Extract the [x, y] coordinate from the center of the cell holding the provided text.  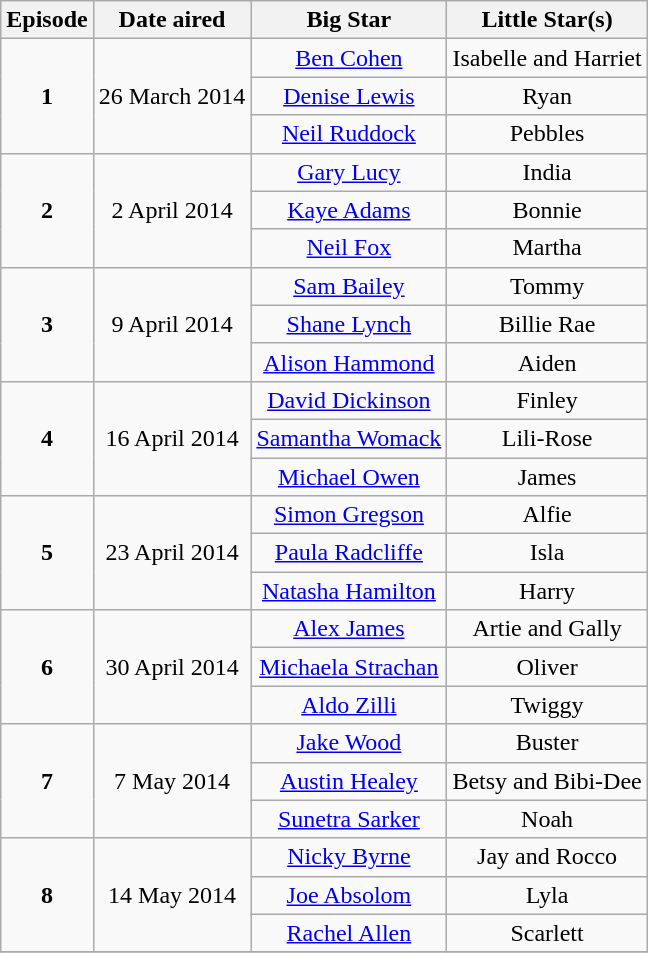
Natasha Hamilton [349, 591]
Neil Fox [349, 248]
14 May 2014 [172, 895]
Joe Absolom [349, 895]
Jay and Rocco [547, 857]
Harry [547, 591]
9 April 2014 [172, 324]
Simon Gregson [349, 515]
5 [47, 553]
Big Star [349, 20]
Austin Healey [349, 781]
Alex James [349, 629]
Aldo Zilli [349, 705]
Lyla [547, 895]
Twiggy [547, 705]
Alison Hammond [349, 362]
Ben Cohen [349, 58]
Kaye Adams [349, 210]
Billie Rae [547, 324]
Alfie [547, 515]
Samantha Womack [349, 438]
James [547, 477]
Nicky Byrne [349, 857]
8 [47, 895]
Jake Wood [349, 743]
3 [47, 324]
Little Star(s) [547, 20]
1 [47, 96]
16 April 2014 [172, 438]
23 April 2014 [172, 553]
Martha [547, 248]
Finley [547, 400]
Lili-Rose [547, 438]
Denise Lewis [349, 96]
Oliver [547, 667]
4 [47, 438]
Scarlett [547, 933]
Pebbles [547, 134]
30 April 2014 [172, 667]
Michaela Strachan [349, 667]
Isabelle and Harriet [547, 58]
Tommy [547, 286]
India [547, 172]
7 [47, 781]
2 [47, 210]
Neil Ruddock [349, 134]
Buster [547, 743]
Bonnie [547, 210]
Michael Owen [349, 477]
Sunetra Sarker [349, 819]
Ryan [547, 96]
Rachel Allen [349, 933]
Date aired [172, 20]
26 March 2014 [172, 96]
Isla [547, 553]
Episode [47, 20]
7 May 2014 [172, 781]
6 [47, 667]
Shane Lynch [349, 324]
Sam Bailey [349, 286]
2 April 2014 [172, 210]
Paula Radcliffe [349, 553]
David Dickinson [349, 400]
Aiden [547, 362]
Noah [547, 819]
Artie and Gally [547, 629]
Gary Lucy [349, 172]
Betsy and Bibi-Dee [547, 781]
